Pinpoint the cell where the given text exists, returning its [X, Y] midpoint coordinate. 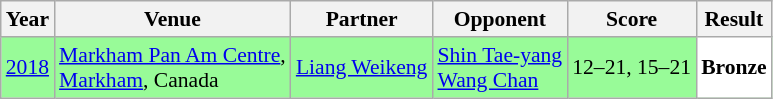
Markham Pan Am Centre,Markham, Canada [172, 68]
2018 [28, 68]
Year [28, 19]
Bronze [734, 68]
Partner [362, 19]
12–21, 15–21 [632, 68]
Opponent [500, 19]
Score [632, 19]
Liang Weikeng [362, 68]
Result [734, 19]
Shin Tae-yang Wang Chan [500, 68]
Venue [172, 19]
